Extract the [X, Y] coordinate from the center of the cell holding the provided text.  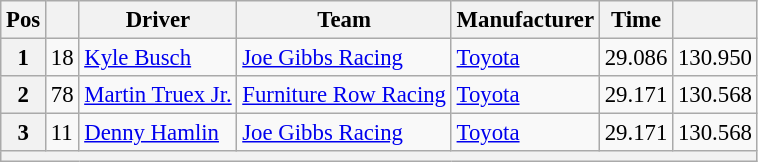
Driver [158, 20]
18 [62, 58]
1 [24, 58]
Team [344, 20]
2 [24, 95]
29.086 [636, 58]
11 [62, 133]
78 [62, 95]
Pos [24, 20]
3 [24, 133]
130.950 [716, 58]
Denny Hamlin [158, 133]
Kyle Busch [158, 58]
Martin Truex Jr. [158, 95]
Time [636, 20]
Manufacturer [525, 20]
Furniture Row Racing [344, 95]
